Find where the given text appears and provide that cell's center as (x, y) coordinate. 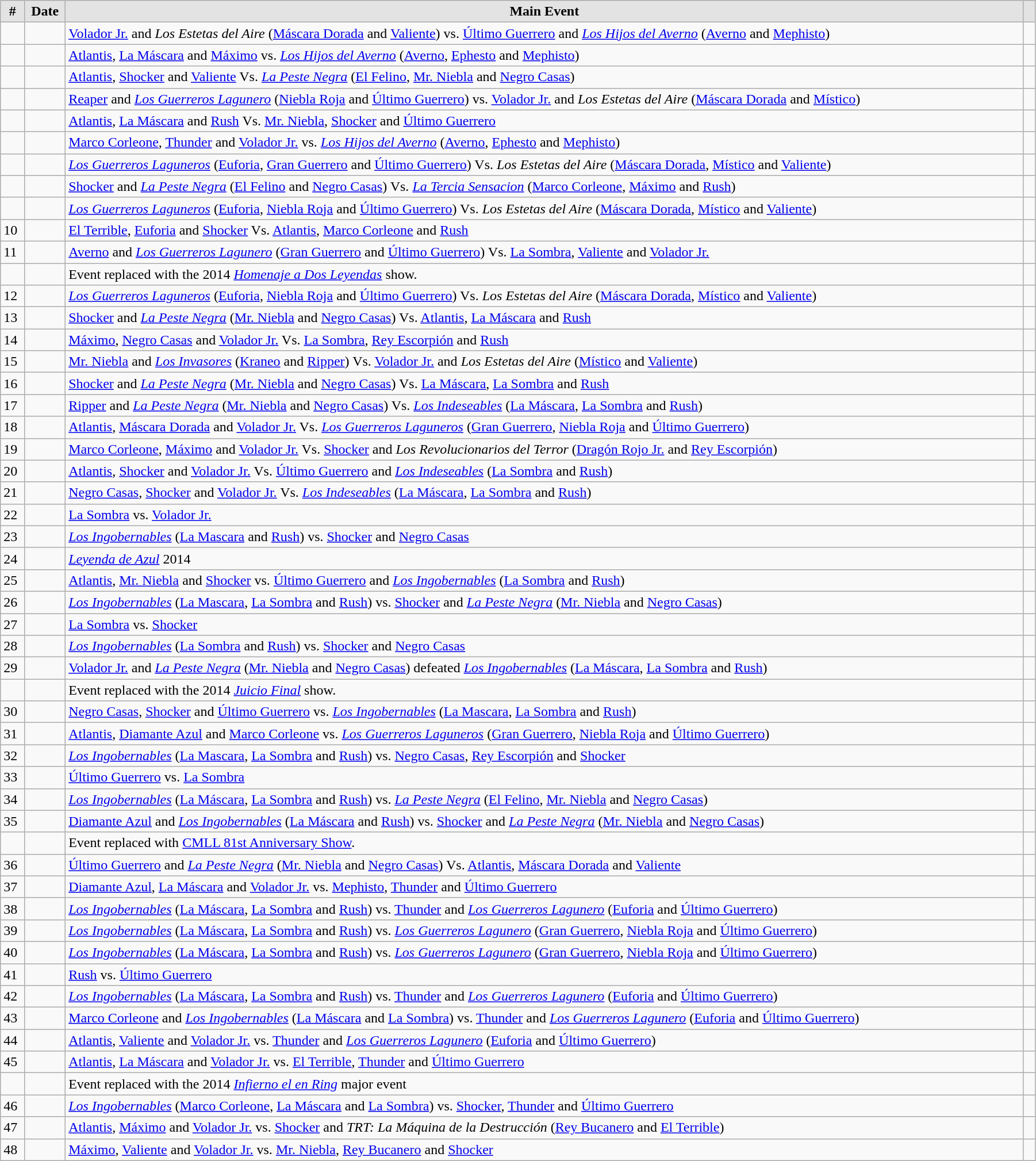
Marco Corleone and Los Ingobernables (La Máscara and La Sombra) vs. Thunder and Los Guerreros Lagunero (Euforia and Último Guerrero) (544, 1018)
13 (13, 318)
12 (13, 296)
37 (13, 887)
17 (13, 405)
El Terrible, Euforia and Shocker Vs. Atlantis, Marco Corleone and Rush (544, 230)
44 (13, 1040)
38 (13, 909)
Atlantis, Máscara Dorada and Volador Jr. Vs. Los Guerreros Laguneros (Gran Guerrero, Niebla Roja and Último Guerrero) (544, 427)
Los Ingobernables (La Mascara and Rush) vs. Shocker and Negro Casas (544, 537)
42 (13, 997)
Último Guerrero and La Peste Negra (Mr. Niebla and Negro Casas) Vs. Atlantis, Máscara Dorada and Valiente (544, 865)
Shocker and La Peste Negra (Mr. Niebla and Negro Casas) Vs. La Máscara, La Sombra and Rush (544, 384)
Atlantis, La Máscara and Volador Jr. vs. El Terrible, Thunder and Último Guerrero (544, 1062)
31 (13, 734)
Event replaced with CMLL 81st Anniversary Show. (544, 843)
10 (13, 230)
43 (13, 1018)
Los Ingobernables (La Mascara, La Sombra and Rush) vs. Shocker and La Peste Negra (Mr. Niebla and Negro Casas) (544, 602)
Negro Casas, Shocker and Último Guerrero vs. Los Ingobernables (La Mascara, La Sombra and Rush) (544, 712)
Atlantis, Máximo and Volador Jr. vs. Shocker and TRT: La Máquina de la Destrucción (Rey Bucanero and El Terrible) (544, 1128)
45 (13, 1062)
14 (13, 340)
La Sombra vs. Volador Jr. (544, 515)
Averno and Los Guerreros Lagunero (Gran Guerrero and Último Guerrero) Vs. La Sombra, Valiente and Volador Jr. (544, 252)
Negro Casas, Shocker and Volador Jr. Vs. Los Indeseables (La Máscara, La Sombra and Rush) (544, 493)
Los Ingobernables (La Mascara, La Sombra and Rush) vs. Negro Casas, Rey Escorpión and Shocker (544, 756)
25 (13, 580)
Volador Jr. and La Peste Negra (Mr. Niebla and Negro Casas) defeated Los Ingobernables (La Máscara, La Sombra and Rush) (544, 668)
48 (13, 1149)
Atlantis, Shocker and Valiente Vs. La Peste Negra (El Felino, Mr. Niebla and Negro Casas) (544, 77)
34 (13, 799)
# (13, 12)
36 (13, 865)
40 (13, 952)
Los Guerreros Laguneros (Euforia, Gran Guerrero and Último Guerrero) Vs. Los Estetas del Aire (Máscara Dorada, Místico and Valiente) (544, 164)
Event replaced with the 2014 Juicio Final show. (544, 690)
Event replaced with the 2014 Homenaje a Dos Leyendas show. (544, 274)
Atlantis, Mr. Niebla and Shocker vs. Último Guerrero and Los Ingobernables (La Sombra and Rush) (544, 580)
21 (13, 493)
Los Ingobernables (La Máscara, La Sombra and Rush) vs. La Peste Negra (El Felino, Mr. Niebla and Negro Casas) (544, 799)
Ripper and La Peste Negra (Mr. Niebla and Negro Casas) Vs. Los Indeseables (La Máscara, La Sombra and Rush) (544, 405)
Los Ingobernables (Marco Corleone, La Máscara and La Sombra) vs. Shocker, Thunder and Último Guerrero (544, 1106)
Diamante Azul and Los Ingobernables (La Máscara and Rush) vs. Shocker and La Peste Negra (Mr. Niebla and Negro Casas) (544, 821)
32 (13, 756)
Main Event (544, 12)
23 (13, 537)
35 (13, 821)
47 (13, 1128)
39 (13, 930)
15 (13, 362)
28 (13, 646)
33 (13, 777)
18 (13, 427)
Date (45, 12)
Atlantis, Valiente and Volador Jr. vs. Thunder and Los Guerreros Lagunero (Euforia and Último Guerrero) (544, 1040)
16 (13, 384)
Marco Corleone, Thunder and Volador Jr. vs. Los Hijos del Averno (Averno, Ephesto and Mephisto) (544, 143)
Máximo, Negro Casas and Volador Jr. Vs. La Sombra, Rey Escorpión and Rush (544, 340)
Atlantis, Diamante Azul and Marco Corleone vs. Los Guerreros Laguneros (Gran Guerrero, Niebla Roja and Último Guerrero) (544, 734)
Máximo, Valiente and Volador Jr. vs. Mr. Niebla, Rey Bucanero and Shocker (544, 1149)
11 (13, 252)
24 (13, 558)
19 (13, 449)
Shocker and La Peste Negra (El Felino and Negro Casas) Vs. La Tercia Sensacion (Marco Corleone, Máximo and Rush) (544, 186)
Rush vs. Último Guerrero (544, 975)
Event replaced with the 2014 Infierno el en Ring major event (544, 1084)
27 (13, 624)
41 (13, 975)
Los Ingobernables (La Sombra and Rush) vs. Shocker and Negro Casas (544, 646)
Atlantis, Shocker and Volador Jr. Vs. Último Guerrero and Los Indeseables (La Sombra and Rush) (544, 471)
Leyenda de Azul 2014 (544, 558)
La Sombra vs. Shocker (544, 624)
Shocker and La Peste Negra (Mr. Niebla and Negro Casas) Vs. Atlantis, La Máscara and Rush (544, 318)
46 (13, 1106)
30 (13, 712)
Mr. Niebla and Los Invasores (Kraneo and Ripper) Vs. Volador Jr. and Los Estetas del Aire (Místico and Valiente) (544, 362)
Diamante Azul, La Máscara and Volador Jr. vs. Mephisto, Thunder and Último Guerrero (544, 887)
22 (13, 515)
Último Guerrero vs. La Sombra (544, 777)
20 (13, 471)
Volador Jr. and Los Estetas del Aire (Máscara Dorada and Valiente) vs. Último Guerrero and Los Hijos del Averno (Averno and Mephisto) (544, 33)
26 (13, 602)
Reaper and Los Guerreros Lagunero (Niebla Roja and Último Guerrero) vs. Volador Jr. and Los Estetas del Aire (Máscara Dorada and Místico) (544, 99)
Atlantis, La Máscara and Máximo vs. Los Hijos del Averno (Averno, Ephesto and Mephisto) (544, 55)
Atlantis, La Máscara and Rush Vs. Mr. Niebla, Shocker and Último Guerrero (544, 121)
Marco Corleone, Máximo and Volador Jr. Vs. Shocker and Los Revolucionarios del Terror (Dragón Rojo Jr. and Rey Escorpión) (544, 449)
29 (13, 668)
